Return (X, Y) of the center of cell containing provided text 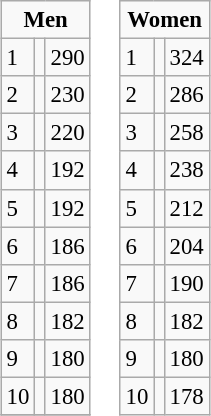
230 (68, 95)
238 (186, 170)
290 (68, 58)
204 (186, 246)
190 (186, 283)
212 (186, 208)
178 (186, 396)
286 (186, 95)
Women (164, 20)
Men (46, 20)
220 (68, 133)
258 (186, 133)
324 (186, 58)
